Capture the cell that displays the provided text and extract its (x, y) central coordinate. 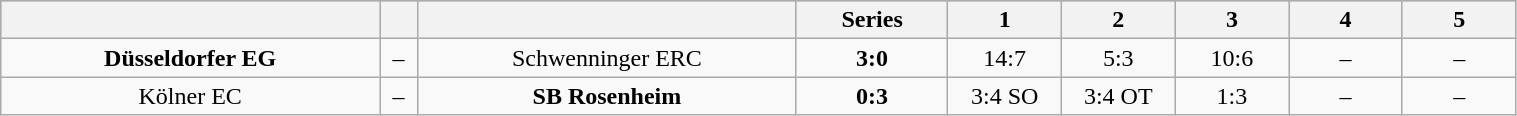
3 (1232, 20)
5 (1459, 20)
Series (872, 20)
2 (1118, 20)
14:7 (1005, 58)
1 (1005, 20)
5:3 (1118, 58)
Kölner EC (190, 96)
10:6 (1232, 58)
Düsseldorfer EG (190, 58)
3:4 OT (1118, 96)
Schwenninger ERC (606, 58)
SB Rosenheim (606, 96)
3:4 SO (1005, 96)
4 (1346, 20)
1:3 (1232, 96)
0:3 (872, 96)
3:0 (872, 58)
